Return the (X, Y) coordinate for the center point of the cell that contains the specified text.  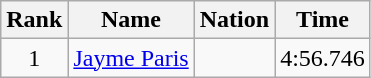
Jayme Paris (131, 58)
4:56.746 (323, 58)
1 (34, 58)
Time (323, 20)
Rank (34, 20)
Nation (234, 20)
Name (131, 20)
